Provide the (X, Y) coordinate of the cell's center where the given text is located.  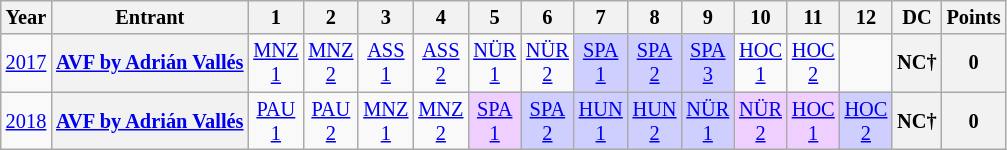
PAU1 (276, 121)
4 (440, 17)
Year (26, 17)
SPA3 (708, 63)
5 (494, 17)
DC (916, 17)
11 (814, 17)
Entrant (150, 17)
ASS2 (440, 63)
7 (601, 17)
HUN2 (655, 121)
Points (974, 17)
2 (330, 17)
10 (760, 17)
ASS1 (386, 63)
3 (386, 17)
8 (655, 17)
2018 (26, 121)
12 (866, 17)
1 (276, 17)
2017 (26, 63)
6 (548, 17)
HUN1 (601, 121)
PAU2 (330, 121)
9 (708, 17)
